Identify which cell holds the provided text, then report its [X, Y] central coordinate. 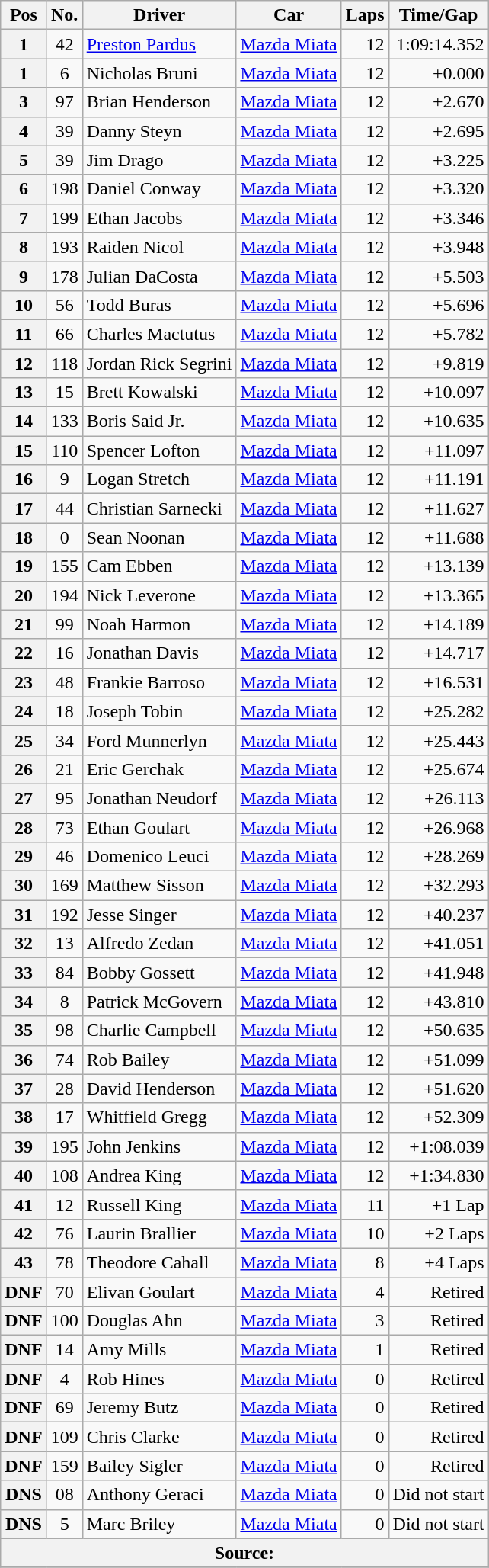
Ethan Goulart [159, 827]
Brian Henderson [159, 102]
Preston Pardus [159, 44]
178 [64, 276]
74 [64, 1060]
36 [24, 1060]
Laurin Brallier [159, 1233]
+3.225 [439, 160]
Danny Steyn [159, 131]
194 [64, 595]
No. [64, 15]
31 [24, 915]
Source: [244, 1553]
+25.443 [439, 740]
David Henderson [159, 1089]
+1:08.039 [439, 1146]
Amy Mills [159, 1350]
+26.968 [439, 827]
Rob Hines [159, 1379]
+41.948 [439, 973]
99 [64, 624]
+3.948 [439, 247]
70 [64, 1292]
159 [64, 1466]
95 [64, 798]
+5.503 [439, 276]
Alfredo Zedan [159, 944]
23 [24, 682]
40 [24, 1175]
19 [24, 566]
+52.309 [439, 1117]
25 [24, 740]
Anthony Geraci [159, 1495]
97 [64, 102]
John Jenkins [159, 1146]
Domenico Leuci [159, 857]
32 [24, 944]
+11.688 [439, 537]
+5.696 [439, 305]
+32.293 [439, 886]
+2.670 [439, 102]
66 [64, 334]
69 [64, 1408]
+43.810 [439, 1002]
33 [24, 973]
41 [24, 1204]
Jim Drago [159, 160]
Whitfield Gregg [159, 1117]
108 [64, 1175]
193 [64, 247]
Driver [159, 15]
27 [24, 798]
+2.695 [439, 131]
+51.620 [439, 1089]
Frankie Barroso [159, 682]
1:09:14.352 [439, 44]
192 [64, 915]
Logan Stretch [159, 479]
Andrea King [159, 1175]
169 [64, 886]
Todd Buras [159, 305]
48 [64, 682]
78 [64, 1262]
+11.191 [439, 479]
+11.627 [439, 508]
Elivan Goulart [159, 1292]
+28.269 [439, 857]
Spencer Lofton [159, 451]
+3.346 [439, 218]
Time/Gap [439, 15]
155 [64, 566]
133 [64, 422]
100 [64, 1321]
+50.635 [439, 1031]
46 [64, 857]
118 [64, 364]
20 [24, 595]
Nicholas Bruni [159, 73]
+16.531 [439, 682]
Bobby Gossett [159, 973]
Jonathan Neudorf [159, 798]
+25.282 [439, 711]
Christian Sarnecki [159, 508]
35 [24, 1031]
199 [64, 218]
+25.674 [439, 769]
+4 Laps [439, 1262]
Jordan Rick Segrini [159, 364]
Laps [365, 15]
Car [289, 15]
Jesse Singer [159, 915]
195 [64, 1146]
+14.717 [439, 653]
Matthew Sisson [159, 886]
Raiden Nicol [159, 247]
Nick Leverone [159, 595]
Pos [24, 15]
Noah Harmon [159, 624]
+9.819 [439, 364]
56 [64, 305]
+2 Laps [439, 1233]
Brett Kowalski [159, 393]
+1 Lap [439, 1204]
Sean Noonan [159, 537]
24 [24, 711]
Chris Clarke [159, 1437]
+10.097 [439, 393]
76 [64, 1233]
+11.097 [439, 451]
Joseph Tobin [159, 711]
Ford Munnerlyn [159, 740]
+40.237 [439, 915]
+1:34.830 [439, 1175]
+14.189 [439, 624]
+51.099 [439, 1060]
+13.139 [439, 566]
+0.000 [439, 73]
Daniel Conway [159, 189]
Marc Briley [159, 1524]
Charles Mactutus [159, 334]
+26.113 [439, 798]
+5.782 [439, 334]
22 [24, 653]
Charlie Campbell [159, 1031]
Eric Gerchak [159, 769]
44 [64, 508]
198 [64, 189]
43 [24, 1262]
38 [24, 1117]
30 [24, 886]
+13.365 [439, 595]
73 [64, 827]
Rob Bailey [159, 1060]
110 [64, 451]
84 [64, 973]
Cam Ebben [159, 566]
Russell King [159, 1204]
08 [64, 1495]
Ethan Jacobs [159, 218]
Bailey Sigler [159, 1466]
Douglas Ahn [159, 1321]
+3.320 [439, 189]
109 [64, 1437]
Jeremy Butz [159, 1408]
37 [24, 1089]
Boris Said Jr. [159, 422]
Julian DaCosta [159, 276]
Jonathan Davis [159, 653]
Patrick McGovern [159, 1002]
29 [24, 857]
26 [24, 769]
Theodore Cahall [159, 1262]
7 [24, 218]
+10.635 [439, 422]
+41.051 [439, 944]
98 [64, 1031]
